Provide the [x, y] coordinate of the cell's center where the given text is located.  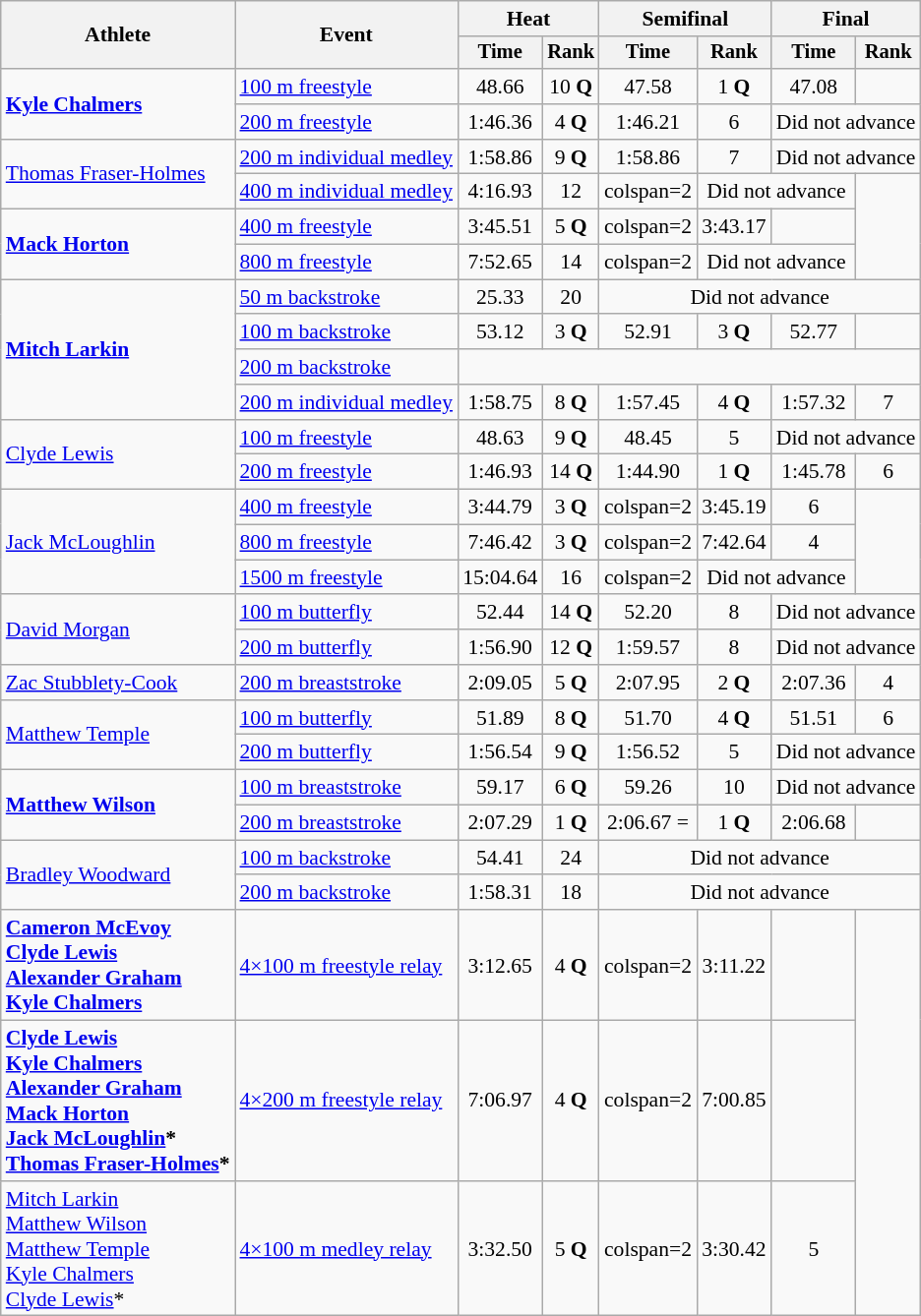
Cameron McEvoyClyde LewisAlexander GrahamKyle Chalmers [118, 965]
1:56.52 [647, 752]
Bradley Woodward [118, 875]
47.58 [647, 87]
24 [571, 858]
Event [346, 35]
2:06.67 = [647, 823]
1:58.75 [500, 402]
51.89 [500, 718]
2:07.95 [647, 683]
7:42.64 [734, 543]
52.91 [647, 332]
3:45.19 [734, 508]
52.77 [814, 332]
4×100 m freestyle relay [346, 965]
12 Q [571, 647]
7:52.65 [500, 263]
1500 m freestyle [346, 577]
3:43.17 [734, 227]
Heat [528, 19]
Matthew Temple [118, 736]
51.51 [814, 718]
Zac Stubblety-Cook [118, 683]
2 Q [734, 683]
47.08 [814, 87]
1:46.36 [500, 122]
Kyle Chalmers [118, 104]
48.66 [500, 87]
10 [734, 788]
Matthew Wilson [118, 805]
3:45.51 [500, 227]
7:46.42 [500, 543]
Thomas Fraser-Holmes [118, 175]
2:06.68 [814, 823]
1:56.54 [500, 752]
David Morgan [118, 629]
1:46.93 [500, 472]
20 [571, 297]
52.20 [647, 613]
Final [846, 19]
3:12.65 [500, 965]
Mitch Larkin [118, 349]
1:45.78 [814, 472]
12 [571, 192]
Jack McLoughlin [118, 543]
Mack Horton [118, 244]
16 [571, 577]
1:57.45 [647, 402]
2:07.29 [500, 823]
400 m individual medley [346, 192]
Athlete [118, 35]
10 Q [571, 87]
51.70 [647, 718]
48.63 [500, 438]
Clyde Lewis [118, 454]
7:00.85 [734, 1102]
Semifinal [685, 19]
1:59.57 [647, 647]
Clyde LewisKyle ChalmersAlexander GrahamMack HortonJack McLoughlin*Thomas Fraser-Holmes* [118, 1102]
7:06.97 [500, 1102]
1:58.31 [500, 893]
18 [571, 893]
59.17 [500, 788]
4:16.93 [500, 192]
3:44.79 [500, 508]
1:56.90 [500, 647]
1:44.90 [647, 472]
1:57.32 [814, 402]
3:11.22 [734, 965]
15:04.64 [500, 577]
1:46.21 [647, 122]
48.45 [647, 438]
4×200 m freestyle relay [346, 1102]
100 m breaststroke [346, 788]
53.12 [500, 332]
2:07.36 [814, 683]
52.44 [500, 613]
54.41 [500, 858]
6 Q [571, 788]
2:09.05 [500, 683]
25.33 [500, 297]
50 m backstroke [346, 297]
59.26 [647, 788]
14 [571, 263]
